Find where the given text appears and provide that cell's center as (X, Y) coordinate. 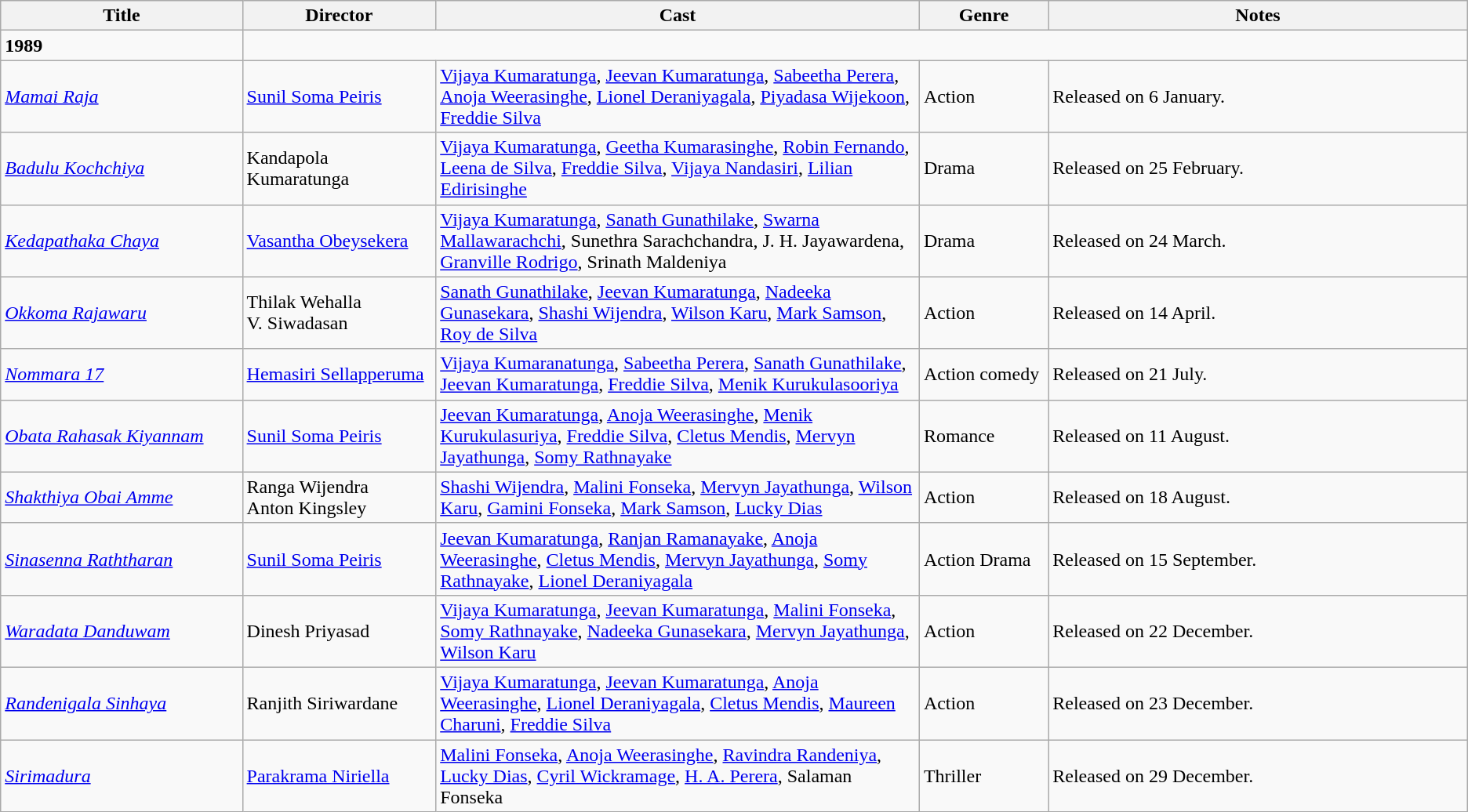
Action Drama (983, 559)
Action comedy (983, 375)
Romance (983, 436)
Vasantha Obeysekera (339, 241)
Parakrama Niriella (339, 776)
Vijaya Kumaratunga, Jeevan Kumaratunga, Anoja Weerasinghe, Lionel Deraniyagala, Cletus Mendis, Maureen Charuni, Freddie Silva (678, 703)
Sanath Gunathilake, Jeevan Kumaratunga, Nadeeka Gunasekara, Shashi Wijendra, Wilson Karu, Mark Samson, Roy de Silva (678, 313)
Thilak Wehalla V. Siwadasan (339, 313)
Thriller (983, 776)
Vijaya Kumaratunga, Jeevan Kumaratunga, Sabeetha Perera, Anoja Weerasinghe, Lionel Deraniyagala, Piyadasa Wijekoon, Freddie Silva (678, 96)
Okkoma Rajawaru (122, 313)
Released on 22 December. (1258, 631)
Dinesh Priyasad (339, 631)
Malini Fonseka, Anoja Weerasinghe, Ravindra Randeniya, Lucky Dias, Cyril Wickramage, H. A. Perera, Salaman Fonseka (678, 776)
Mamai Raja (122, 96)
Kandapola Kumaratunga (339, 169)
Released on 15 September. (1258, 559)
Nommara 17 (122, 375)
Badulu Kochchiya (122, 169)
Vijaya Kumaranatunga, Sabeetha Perera, Sanath Gunathilake, Jeevan Kumaratunga, Freddie Silva, Menik Kurukulasooriya (678, 375)
Vijaya Kumaratunga, Geetha Kumarasinghe, Robin Fernando, Leena de Silva, Freddie Silva, Vijaya Nandasiri, Lilian Edirisinghe (678, 169)
Released on 29 December. (1258, 776)
Kedapathaka Chaya (122, 241)
Jeevan Kumaratunga, Anoja Weerasinghe, Menik Kurukulasuriya, Freddie Silva, Cletus Mendis, Mervyn Jayathunga, Somy Rathnayake (678, 436)
Genre (983, 16)
Vijaya Kumaratunga, Jeevan Kumaratunga, Malini Fonseka, Somy Rathnayake, Nadeeka Gunasekara, Mervyn Jayathunga, Wilson Karu (678, 631)
Shakthiya Obai Amme (122, 497)
Released on 14 April. (1258, 313)
1989 (122, 45)
Notes (1258, 16)
Sinasenna Raththaran (122, 559)
Jeevan Kumaratunga, Ranjan Ramanayake, Anoja Weerasinghe, Cletus Mendis, Mervyn Jayathunga, Somy Rathnayake, Lionel Deraniyagala (678, 559)
Released on 18 August. (1258, 497)
Released on 23 December. (1258, 703)
Vijaya Kumaratunga, Sanath Gunathilake, Swarna Mallawarachchi, Sunethra Sarachchandra, J. H. Jayawardena, Granville Rodrigo, Srinath Maldeniya (678, 241)
Director (339, 16)
Released on 6 January. (1258, 96)
Ranjith Siriwardane (339, 703)
Ranga Wijendra Anton Kingsley (339, 497)
Cast (678, 16)
Title (122, 16)
Sirimadura (122, 776)
Released on 21 July. (1258, 375)
Obata Rahasak Kiyannam (122, 436)
Randenigala Sinhaya (122, 703)
Released on 11 August. (1258, 436)
Shashi Wijendra, Malini Fonseka, Mervyn Jayathunga, Wilson Karu, Gamini Fonseka, Mark Samson, Lucky Dias (678, 497)
Hemasiri Sellapperuma (339, 375)
Released on 25 February. (1258, 169)
Waradata Danduwam (122, 631)
Released on 24 March. (1258, 241)
